For the text-containing cell, return its midpoint in [x, y] coordinate format. 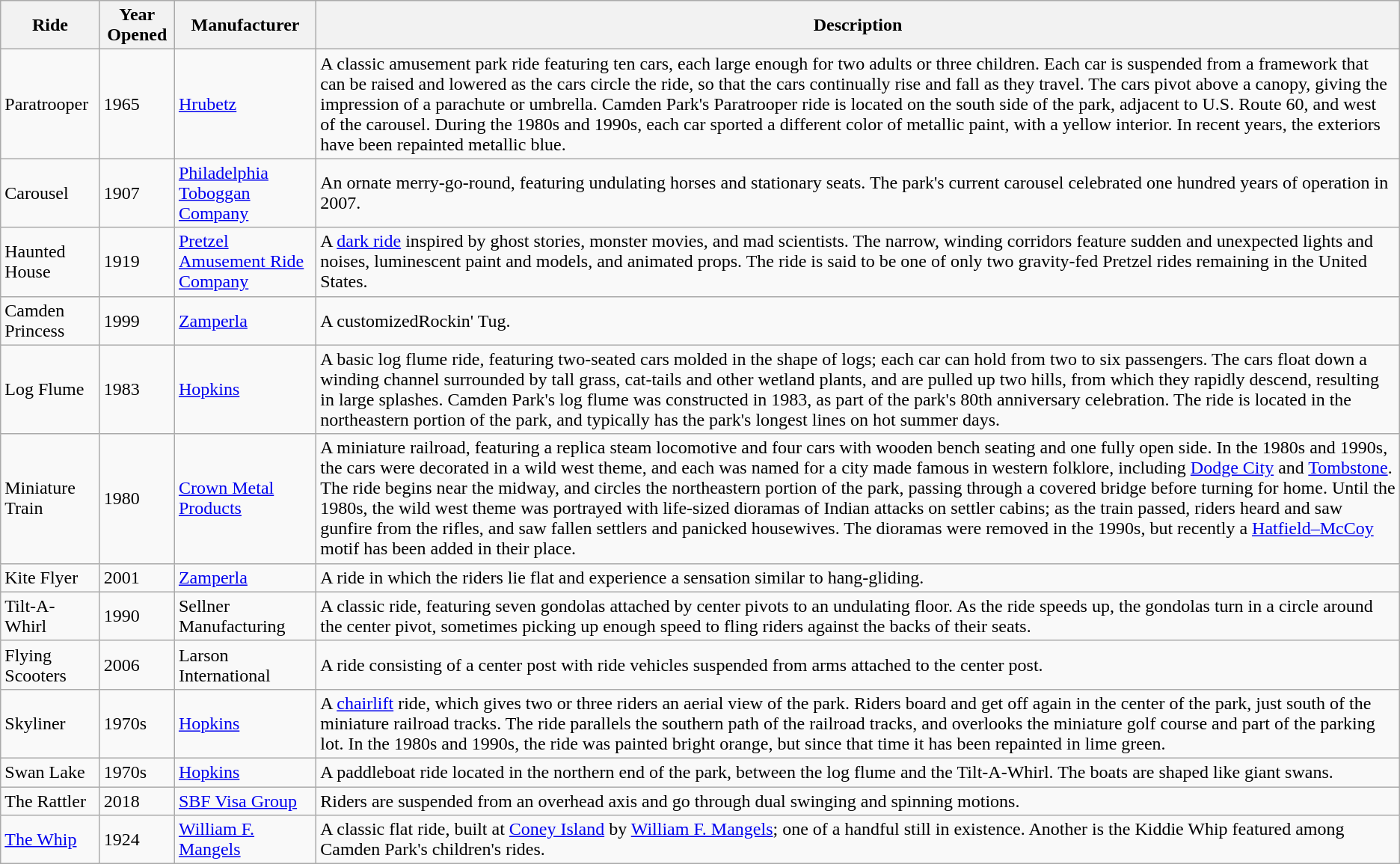
1924 [137, 839]
Swan Lake [50, 772]
Flying Scooters [50, 664]
Kite Flyer [50, 577]
1983 [137, 389]
Log Flume [50, 389]
The Rattler [50, 801]
Crown Metal Products [245, 498]
2006 [137, 664]
Skyliner [50, 723]
SBF Visa Group [245, 801]
Manufacturer [245, 25]
Miniature Train [50, 498]
1990 [137, 616]
A ride in which the riders lie flat and experience a sensation similar to hang-gliding. [859, 577]
Larson International [245, 664]
2018 [137, 801]
Haunted House [50, 262]
Camden Princess [50, 320]
1907 [137, 193]
1999 [137, 320]
A customizedRockin' Tug. [859, 320]
William F. Mangels [245, 839]
1965 [137, 104]
Ride [50, 25]
The Whip [50, 839]
Paratrooper [50, 104]
Pretzel Amusement Ride Company [245, 262]
A paddleboat ride located in the northern end of the park, between the log flume and the Tilt-A-Whirl. The boats are shaped like giant swans. [859, 772]
Description [859, 25]
Riders are suspended from an overhead axis and go through dual swinging and spinning motions. [859, 801]
Year Opened [137, 25]
Philadelphia Toboggan Company [245, 193]
1980 [137, 498]
Hrubetz [245, 104]
Sellner Manufacturing [245, 616]
1919 [137, 262]
Carousel [50, 193]
Tilt-A-Whirl [50, 616]
2001 [137, 577]
A ride consisting of a center post with ride vehicles suspended from arms attached to the center post. [859, 664]
